Extract the [x, y] coordinate from the center of the cell holding the provided text.  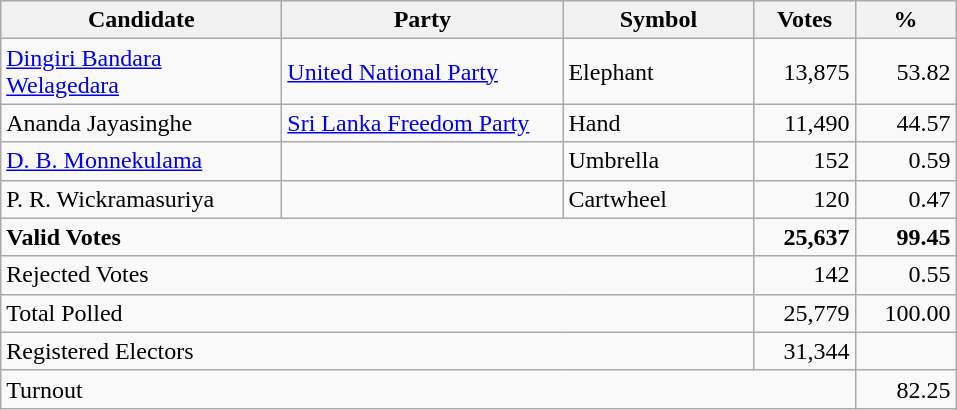
Total Polled [378, 313]
Dingiri Bandara Welagedara [142, 72]
Cartwheel [658, 199]
31,344 [804, 351]
142 [804, 275]
44.57 [906, 123]
Sri Lanka Freedom Party [422, 123]
Symbol [658, 20]
120 [804, 199]
0.59 [906, 161]
Umbrella [658, 161]
Registered Electors [378, 351]
100.00 [906, 313]
% [906, 20]
25,637 [804, 237]
Elephant [658, 72]
Rejected Votes [378, 275]
P. R. Wickramasuriya [142, 199]
Party [422, 20]
25,779 [804, 313]
Valid Votes [378, 237]
D. B. Monnekulama [142, 161]
13,875 [804, 72]
152 [804, 161]
Votes [804, 20]
99.45 [906, 237]
0.55 [906, 275]
0.47 [906, 199]
Hand [658, 123]
11,490 [804, 123]
Ananda Jayasinghe [142, 123]
Candidate [142, 20]
53.82 [906, 72]
82.25 [906, 389]
Turnout [428, 389]
United National Party [422, 72]
